Provide the [x, y] coordinate of the cell's center where the given text is located.  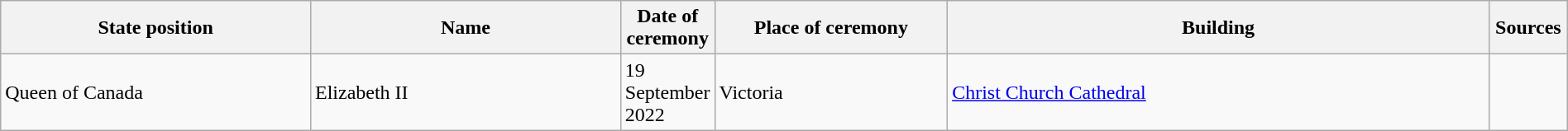
Queen of Canada [155, 92]
Christ Church Cathedral [1219, 92]
Building [1219, 28]
Date of ceremony [667, 28]
Elizabeth II [465, 92]
State position [155, 28]
Victoria [831, 92]
Name [465, 28]
Place of ceremony [831, 28]
Sources [1528, 28]
19 September 2022 [667, 92]
